Extract the [X, Y] coordinate from the center of the cell holding the provided text.  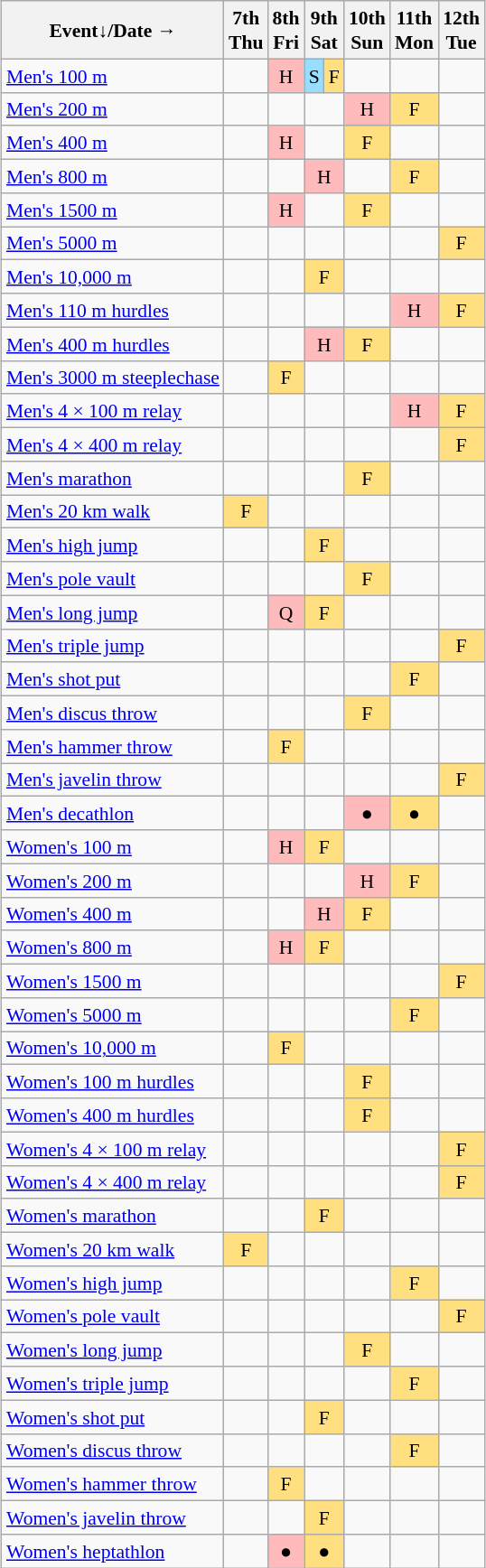
12thTue [461, 30]
Women's 400 m [113, 914]
Women's 5000 m [113, 1013]
Women's 100 m [113, 847]
Men's 100 m [113, 76]
Women's marathon [113, 1216]
Men's 800 m [113, 175]
Women's 10,000 m [113, 1048]
Men's 20 km walk [113, 511]
Women's 4 × 400 m relay [113, 1181]
S [314, 76]
Men's marathon [113, 477]
Women's heptathlon [113, 1550]
Women's 20 km walk [113, 1248]
Men's 400 m hurdles [113, 343]
Men's high jump [113, 546]
Women's high jump [113, 1283]
8thFri [285, 30]
11thMon [414, 30]
Men's hammer throw [113, 746]
Men's long jump [113, 612]
Women's javelin throw [113, 1517]
Men's 3000 m steeplechase [113, 378]
Men's triple jump [113, 645]
Men's 4 × 400 m relay [113, 444]
Women's 1500 m [113, 981]
Men's shot put [113, 679]
Women's 800 m [113, 947]
Men's javelin throw [113, 779]
Men's discus throw [113, 712]
Men's 110 m hurdles [113, 311]
Women's pole vault [113, 1315]
Men's 4 × 100 m relay [113, 410]
Women's 4 × 100 m relay [113, 1149]
Men's 1500 m [113, 210]
Women's shot put [113, 1416]
Women's hammer throw [113, 1483]
Women's 200 m [113, 880]
Women's 400 m hurdles [113, 1115]
Women's triple jump [113, 1384]
Men's 10,000 m [113, 276]
Men's 200 m [113, 108]
Women's 100 m hurdles [113, 1082]
Women's discus throw [113, 1451]
10thSun [367, 30]
7thThu [246, 30]
Event↓/Date → [113, 30]
Q [285, 612]
Men's decathlon [113, 813]
Men's 5000 m [113, 242]
Men's pole vault [113, 578]
Men's 400 m [113, 143]
Women's long jump [113, 1349]
9thSat [324, 30]
